Locate the cell with the specified text and output its [x, y] center coordinate. 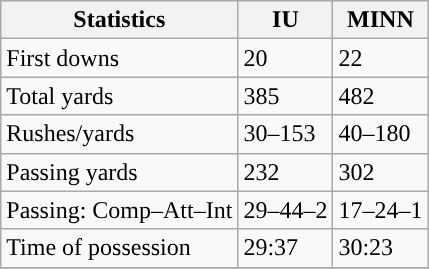
29:37 [286, 248]
40–180 [380, 134]
385 [286, 96]
302 [380, 172]
20 [286, 58]
IU [286, 20]
30:23 [380, 248]
17–24–1 [380, 210]
Rushes/yards [120, 134]
22 [380, 58]
Total yards [120, 96]
482 [380, 96]
232 [286, 172]
30–153 [286, 134]
Passing: Comp–Att–Int [120, 210]
29–44–2 [286, 210]
First downs [120, 58]
Statistics [120, 20]
MINN [380, 20]
Time of possession [120, 248]
Passing yards [120, 172]
